Scan for the cell matching the given text and deliver its (x, y) coordinate at center. 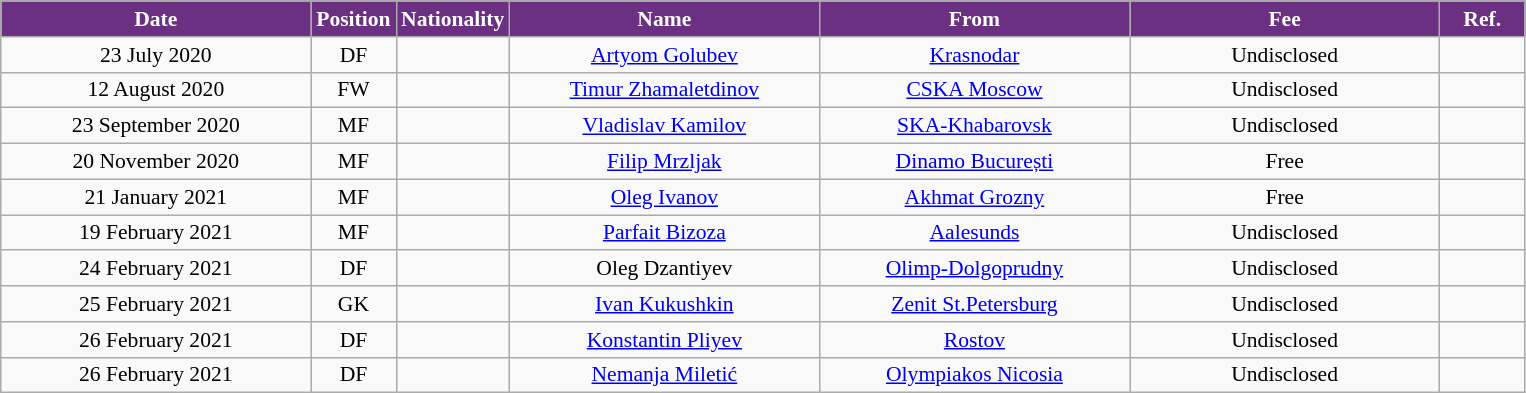
Krasnodar (974, 55)
Akhmat Grozny (974, 197)
Oleg Dzantiyev (664, 269)
Position (354, 19)
Rostov (974, 340)
FW (354, 90)
Timur Zhamaletdinov (664, 90)
Aalesunds (974, 233)
CSKA Moscow (974, 90)
23 September 2020 (156, 126)
GK (354, 304)
Date (156, 19)
From (974, 19)
19 February 2021 (156, 233)
Parfait Bizoza (664, 233)
Ivan Kukushkin (664, 304)
Filip Mrzljak (664, 162)
Artyom Golubev (664, 55)
Ref. (1482, 19)
Vladislav Kamilov (664, 126)
25 February 2021 (156, 304)
Nemanja Miletić (664, 375)
SKA-Khabarovsk (974, 126)
21 January 2021 (156, 197)
Konstantin Pliyev (664, 340)
Olimp-Dolgoprudny (974, 269)
Zenit St.Petersburg (974, 304)
20 November 2020 (156, 162)
Dinamo București (974, 162)
23 July 2020 (156, 55)
12 August 2020 (156, 90)
Nationality (452, 19)
Fee (1285, 19)
Oleg Ivanov (664, 197)
Olympiakos Nicosia (974, 375)
24 February 2021 (156, 269)
Name (664, 19)
